Pinpoint the cell where the given text exists, returning its (x, y) midpoint coordinate. 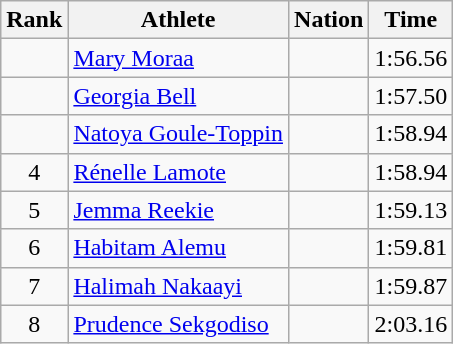
Mary Moraa (178, 58)
6 (34, 248)
7 (34, 286)
Georgia Bell (178, 96)
4 (34, 172)
1:59.81 (411, 248)
Halimah Nakaayi (178, 286)
2:03.16 (411, 324)
Athlete (178, 20)
Time (411, 20)
Habitam Alemu (178, 248)
Rank (34, 20)
Prudence Sekgodiso (178, 324)
Natoya Goule-Toppin (178, 134)
Nation (329, 20)
Rénelle Lamote (178, 172)
8 (34, 324)
1:59.13 (411, 210)
1:57.50 (411, 96)
Jemma Reekie (178, 210)
5 (34, 210)
1:59.87 (411, 286)
1:56.56 (411, 58)
